Search for the cell housing the specified text and yield its [x, y] center coordinate. 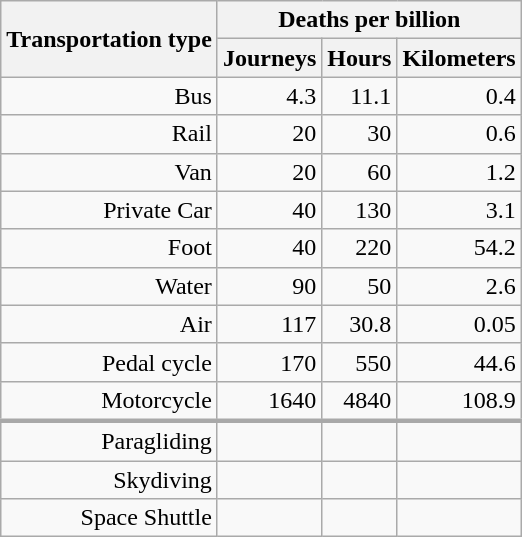
90 [269, 286]
3.1 [459, 210]
Bus [110, 96]
117 [269, 324]
Motorcycle [110, 401]
Pedal cycle [110, 362]
Rail [110, 134]
30 [360, 134]
60 [360, 172]
220 [360, 248]
Hours [360, 58]
2.6 [459, 286]
130 [360, 210]
4840 [360, 401]
Air [110, 324]
1640 [269, 401]
170 [269, 362]
0.4 [459, 96]
Deaths per billion [369, 20]
4.3 [269, 96]
Paragliding [110, 441]
0.6 [459, 134]
0.05 [459, 324]
Water [110, 286]
Private Car [110, 210]
Kilometers [459, 58]
54.2 [459, 248]
30.8 [360, 324]
11.1 [360, 96]
Space Shuttle [110, 518]
Skydiving [110, 479]
Transportation type [110, 39]
50 [360, 286]
Van [110, 172]
550 [360, 362]
108.9 [459, 401]
Journeys [269, 58]
Foot [110, 248]
44.6 [459, 362]
1.2 [459, 172]
